Provide the (X, Y) coordinate of the cell's center where the given text is located.  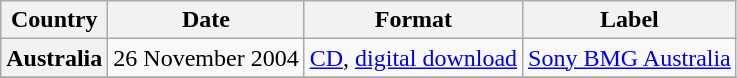
Label (630, 20)
Australia (54, 58)
26 November 2004 (206, 58)
Sony BMG Australia (630, 58)
Format (413, 20)
Date (206, 20)
Country (54, 20)
CD, digital download (413, 58)
